Scan for the cell matching the given text and deliver its [x, y] coordinate at center. 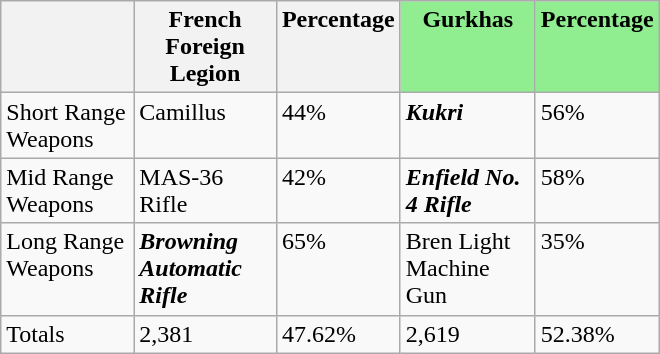
42% [338, 190]
2,619 [468, 334]
Kukri [468, 126]
47.62% [338, 334]
Gurkhas [468, 47]
Short Range Weapons [68, 126]
52.38% [597, 334]
2,381 [206, 334]
Mid Range Weapons [68, 190]
65% [338, 269]
56% [597, 126]
MAS-36 Rifle [206, 190]
35% [597, 269]
French Foreign Legion [206, 47]
58% [597, 190]
44% [338, 126]
Long Range Weapons [68, 269]
Bren Light Machine Gun [468, 269]
Browning Automatic Rifle [206, 269]
Totals [68, 334]
Enfield No. 4 Rifle [468, 190]
Camillus [206, 126]
